Pinpoint the cell where the given text exists, returning its [x, y] midpoint coordinate. 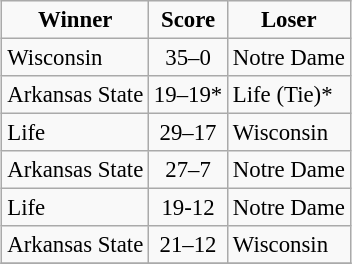
Winner [76, 20]
Loser [288, 20]
35–0 [188, 57]
19-12 [188, 208]
Score [188, 20]
29–17 [188, 133]
21–12 [188, 245]
19–19* [188, 95]
Life (Tie)* [288, 95]
27–7 [188, 170]
